Provide the [X, Y] coordinate of the cell's center where the given text is located.  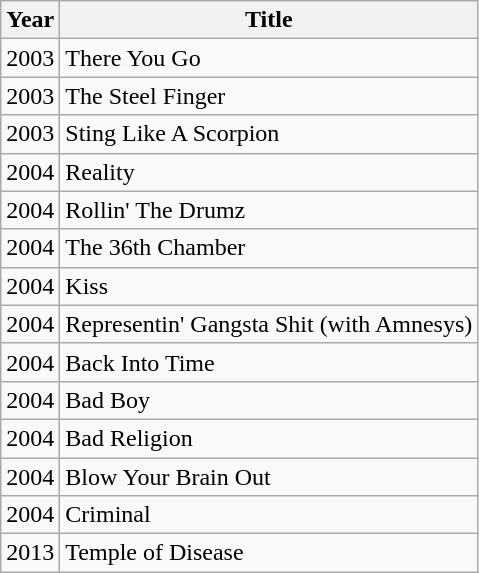
Criminal [269, 515]
Reality [269, 172]
Rollin' The Drumz [269, 210]
The Steel Finger [269, 96]
Bad Boy [269, 400]
Temple of Disease [269, 553]
Representin' Gangsta Shit (with Amnesys) [269, 324]
The 36th Chamber [269, 248]
Back Into Time [269, 362]
Sting Like A Scorpion [269, 134]
Bad Religion [269, 438]
Year [30, 20]
2013 [30, 553]
Kiss [269, 286]
Blow Your Brain Out [269, 477]
Title [269, 20]
There You Go [269, 58]
